Identify which cell holds the provided text, then report its [X, Y] central coordinate. 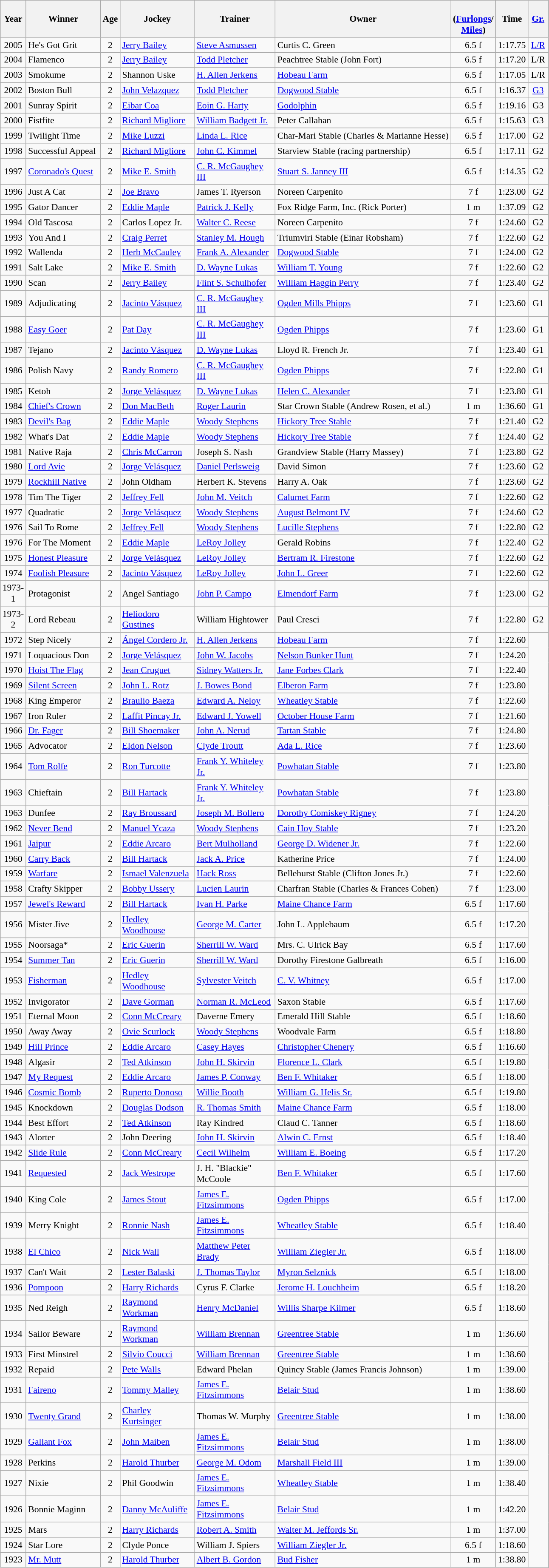
Ruperto Donoso [157, 1093]
Roger Laurin [235, 406]
1942 [13, 1153]
1983 [13, 422]
Heliodoro Gustines [157, 620]
1945 [13, 1108]
Gallant Fox [63, 1442]
1955 [13, 945]
John Maiben [157, 1442]
Shannon Uske [157, 75]
Triumviri Stable (Einar Robsham) [363, 238]
Ada L. Rice [363, 746]
Chieftain [63, 793]
October House Farm [363, 716]
Algasir [63, 1062]
1924 [13, 1545]
1:23.20 [512, 829]
1959 [13, 874]
Ron Turcotte [157, 767]
Randy Romero [157, 371]
Quadratic [63, 512]
Bill Shoemaker [157, 731]
Steve Asmussen [235, 45]
Godolphin [363, 105]
Cecil Wilhelm [235, 1153]
Walter C. Reese [235, 222]
Curtis C. Green [363, 45]
1:21.60 [512, 716]
Nixie [63, 1483]
El Chico [63, 1252]
Manuel Ycaza [157, 829]
Lucille Stephens [363, 528]
Devil's Bag [63, 422]
1972 [13, 640]
Carry Back [63, 859]
Jane Forbes Clark [363, 670]
Nick Wall [157, 1252]
William Haggin Perry [363, 283]
Char-Mari Stable (Charles & Marianne Hesse) [363, 136]
Iron Ruler [63, 716]
Ángel Cordero Jr. [157, 640]
Merry Knight [63, 1225]
Fox Ridge Farm, Inc. (Rick Porter) [363, 207]
Gator Dancer [63, 207]
1974 [13, 573]
Chief's Crown [63, 406]
1932 [13, 1369]
Polish Navy [63, 371]
1936 [13, 1287]
1965 [13, 746]
Jean Cruguet [157, 670]
Woodvale Farm [363, 1032]
Jack Westrope [157, 1173]
Tartan Stable [363, 731]
Stanley M. Hough [235, 238]
Silent Screen [63, 686]
Douglas Dodson [157, 1108]
Pete Walls [157, 1369]
1997 [13, 172]
1960 [13, 859]
Peachtree Stable (John Fort) [363, 60]
Stuart S. Janney III [363, 172]
1934 [13, 1334]
Ronnie Nash [157, 1225]
1981 [13, 452]
Twenty Grand [63, 1416]
Crafty Skipper [63, 889]
George D. Widener Jr. [363, 844]
1999 [13, 136]
Can't Wait [63, 1272]
Ketoh [63, 391]
2004 [13, 60]
Tommy Malley [157, 1390]
1991 [13, 268]
1935 [13, 1308]
J. Thomas Taylor [235, 1272]
Lord Avie [63, 467]
Twilight Time [63, 136]
1998 [13, 151]
Successful Appeal [63, 151]
Step Nicely [63, 640]
Just A Cat [63, 192]
Mike Luzzi [157, 136]
1:14.35 [512, 172]
2003 [13, 75]
What's Dat [63, 437]
Eternal Moon [63, 1017]
Hack Ross [235, 874]
Edward A. Neloy [235, 701]
Ned Reigh [63, 1308]
Star Crown Stable (Andrew Rosen, et al.) [363, 406]
Silvio Coucci [157, 1355]
William E. Boeing [363, 1153]
Angel Santiago [157, 594]
Dunfee [63, 813]
1:24.40 [512, 437]
Bud Fisher [363, 1560]
Craig Perret [157, 238]
First Minstrel [63, 1355]
Claud C. Tanner [363, 1123]
1941 [13, 1173]
1:21.40 [512, 422]
Laffit Pincay Jr. [157, 716]
Joe Bravo [157, 192]
1970 [13, 670]
Year [13, 19]
1952 [13, 1002]
Advocator [63, 746]
Phil Goodwin [157, 1483]
You And I [63, 238]
Lester Balaski [157, 1272]
1996 [13, 192]
2001 [13, 105]
Don MacBeth [157, 406]
Carlos Lopez Jr. [157, 222]
August Belmont IV [363, 512]
Chris McCarron [157, 452]
Bert Mulholland [235, 844]
My Request [63, 1077]
Katherine Price [363, 859]
Daniel Perlsweig [235, 467]
Knockdown [63, 1108]
(Furlongs/ Miles) [473, 19]
Bellehurst Stable (Clifton Jones Jr.) [363, 874]
Warfare [63, 874]
1967 [13, 716]
Dorothy Firestone Galbreath [363, 960]
Sidney Watters Jr. [235, 670]
1993 [13, 238]
Away Away [63, 1032]
Charfran Stable (Charles & Frances Cohen) [363, 889]
William G. Helis Sr. [363, 1093]
Native Raja [63, 452]
1931 [13, 1390]
1944 [13, 1123]
1954 [13, 960]
1947 [13, 1077]
Edward Phelan [235, 1369]
Perkins [63, 1463]
Daverne Emery [235, 1017]
Sailor Beware [63, 1334]
C. V. Whitney [363, 981]
Eibar Coa [157, 105]
Peter Callahan [363, 121]
1927 [13, 1483]
Time [512, 19]
Matthew Peter Brady [235, 1252]
Tom Rolfe [63, 767]
Calumet Farm [363, 497]
2000 [13, 121]
Dorothy Comiskey Rigney [363, 813]
Jack A. Price [235, 859]
1984 [13, 406]
1966 [13, 731]
2002 [13, 91]
1:37.00 [512, 1530]
1990 [13, 283]
Foolish Pleasure [63, 573]
Noorsaga* [63, 945]
John A. Nerud [235, 731]
Loquacious Don [63, 655]
Norman R. McLeod [235, 1002]
Casey Hayes [235, 1047]
Slide Rule [63, 1153]
Cosmic Bomb [63, 1093]
Lucien Laurin [235, 889]
1950 [13, 1032]
1982 [13, 437]
1971 [13, 655]
Pompoon [63, 1287]
Invigorator [63, 1002]
Elberon Farm [363, 686]
J. Bowes Bond [235, 686]
John Velazquez [157, 91]
Bertram R. Firestone [363, 558]
Elmendorf Farm [363, 594]
Ogden Mills Phipps [363, 304]
R. Thomas Smith [235, 1108]
Lord Rebeau [63, 620]
1995 [13, 207]
1940 [13, 1200]
Tim The Tiger [63, 497]
1946 [13, 1093]
Gr. [538, 19]
1933 [13, 1355]
George M. Carter [235, 924]
Ivan H. Parke [235, 904]
1980 [13, 467]
Linda L. Rice [235, 136]
John Deering [157, 1138]
Bonnie Maginn [63, 1509]
Trainer [235, 19]
Coronado's Quest [63, 172]
William Badgett Jr. [235, 121]
Herb McCauley [157, 253]
John L. Rotz [157, 686]
1930 [13, 1416]
1956 [13, 924]
Wallenda [63, 253]
Ovie Scurlock [157, 1032]
1:24.80 [512, 731]
1:38.40 [512, 1483]
2005 [13, 45]
1964 [13, 767]
Nelson Bunker Hunt [363, 655]
Albert B. Gordon [235, 1560]
Pat Day [157, 329]
J. H. "Blackie" McCoole [235, 1173]
John M. Veitch [235, 497]
Robert A. Smith [235, 1530]
Christopher Chenery [363, 1047]
Lloyd R. French Jr. [363, 350]
Easy Goer [63, 329]
Alwin C. Ernst [363, 1138]
George M. Odom [235, 1463]
Henry McDaniel [235, 1308]
Charley Kurtsinger [157, 1416]
Jockey [157, 19]
Joseph M. Bollero [235, 813]
Dave Gorman [157, 1002]
Hoist The Flag [63, 670]
1985 [13, 391]
Dr. Fager [63, 731]
Starview Stable (racing partnership) [363, 151]
1949 [13, 1047]
Scan [63, 283]
John C. Kimmel [235, 151]
Alorter [63, 1138]
1:42.20 [512, 1509]
1:17.75 [512, 45]
1938 [13, 1252]
Honest Pleasure [63, 558]
Boston Bull [63, 91]
Braulio Baeza [157, 701]
1948 [13, 1062]
1961 [13, 844]
Harry A. Oak [363, 482]
1987 [13, 350]
1:16.37 [512, 91]
Myron Selznick [363, 1272]
1:37.09 [512, 207]
Sylvester Veitch [235, 981]
1989 [13, 304]
Quincy Stable (James Francis Johnson) [363, 1369]
1951 [13, 1017]
1929 [13, 1442]
1968 [13, 701]
James Stout [157, 1200]
1973-2 [13, 620]
1973-1 [13, 594]
James T. Ryerson [235, 192]
1:15.63 [512, 121]
Florence L. Clark [363, 1062]
Tejano [63, 350]
1939 [13, 1225]
For The Moment [63, 543]
Age [110, 19]
Cain Hoy Stable [363, 829]
John L. Greer [363, 573]
Bobby Ussery [157, 889]
John Oldham [157, 482]
1975 [13, 558]
Emerald Hill Stable [363, 1017]
Clyde Troutt [235, 746]
Walter M. Jeffords Sr. [363, 1530]
King Cole [63, 1200]
Edward J. Yowell [235, 716]
John W. Jacobs [235, 655]
Summer Tan [63, 960]
1986 [13, 371]
King Emperor [63, 701]
1:19.16 [512, 105]
Owner [363, 19]
Grandview Stable (Harry Massey) [363, 452]
1994 [13, 222]
Rockhill Native [63, 482]
Thomas W. Murphy [235, 1416]
Flamenco [63, 60]
Ray Broussard [157, 813]
Joseph S. Nash [235, 452]
1953 [13, 981]
1923 [13, 1560]
1969 [13, 686]
Protagonist [63, 594]
Jaipur [63, 844]
Clyde Ponce [157, 1545]
Fisherman [63, 981]
1979 [13, 482]
William Hightower [235, 620]
David Simon [363, 467]
1937 [13, 1272]
1943 [13, 1138]
Saxon Stable [363, 1002]
Mrs. C. Ulrick Bay [363, 945]
William J. Spiers [235, 1545]
Marshall Field III [363, 1463]
Paul Cresci [363, 620]
James P. Conway [235, 1077]
William T. Young [363, 268]
Smokume [63, 75]
1:17.05 [512, 75]
Sail To Rome [63, 528]
1926 [13, 1509]
John L. Applebaum [363, 924]
Jerome H. Louchheim [363, 1287]
1928 [13, 1463]
Never Bend [63, 829]
Winner [63, 19]
Ray Kindred [235, 1123]
Cyrus F. Clarke [235, 1287]
Star Lore [63, 1545]
Patrick J. Kelly [235, 207]
Helen C. Alexander [363, 391]
Mars [63, 1530]
Eoin G. Harty [235, 105]
1:18.80 [512, 1032]
Frank A. Alexander [235, 253]
1988 [13, 329]
He's Got Grit [63, 45]
Mr. Mutt [63, 1560]
Eldon Nelson [157, 746]
1:16.00 [512, 960]
1958 [13, 889]
1:38.80 [512, 1560]
Best Effort [63, 1123]
1978 [13, 497]
Adjudicating [63, 304]
Hill Prince [63, 1047]
1:16.60 [512, 1047]
Danny McAuliffe [157, 1509]
Repaid [63, 1369]
Flint S. Schulhofer [235, 283]
Willis Sharpe Kilmer [363, 1308]
Salt Lake [63, 268]
John P. Campo [235, 594]
Willie Booth [235, 1093]
1962 [13, 829]
Herbert K. Stevens [235, 482]
Faireno [63, 1390]
Gerald Robins [363, 543]
1925 [13, 1530]
Requested [63, 1173]
Sunray Spirit [63, 105]
Ismael Valenzuela [157, 874]
1957 [13, 904]
Jewel's Reward [63, 904]
Mister Jive [63, 924]
1:18.20 [512, 1287]
Fistfite [63, 121]
1:17.11 [512, 151]
1977 [13, 512]
Old Tascosa [63, 222]
1992 [13, 253]
